Capture the cell that displays the provided text and extract its (X, Y) central coordinate. 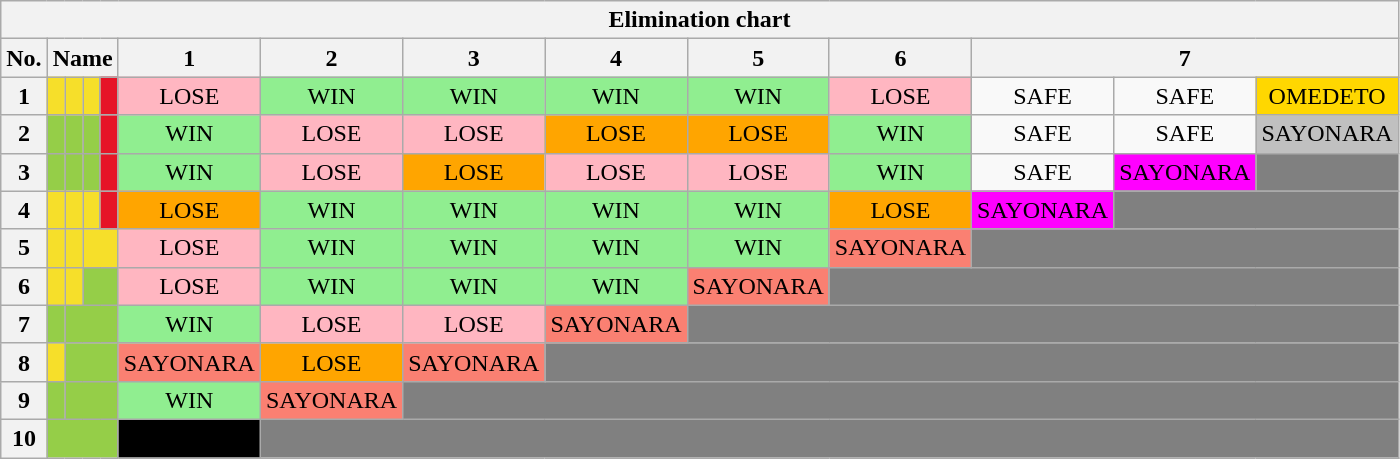
Elimination chart (700, 20)
10 (24, 438)
QUIT (189, 438)
9 (24, 400)
8 (24, 362)
No. (24, 58)
Name (82, 58)
OMEDETO (1327, 96)
